Detect which cell encompasses the target text, then output its [X, Y] center coordinate. 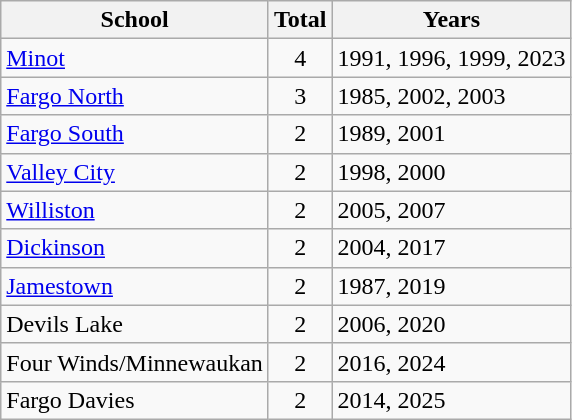
Jamestown [135, 286]
Dickinson [135, 248]
Years [452, 20]
Williston [135, 210]
Fargo South [135, 134]
2004, 2017 [452, 248]
1991, 1996, 1999, 2023 [452, 58]
1987, 2019 [452, 286]
Fargo North [135, 96]
2014, 2025 [452, 400]
3 [300, 96]
1985, 2002, 2003 [452, 96]
Minot [135, 58]
1989, 2001 [452, 134]
Four Winds/Minnewaukan [135, 362]
Valley City [135, 172]
School [135, 20]
1998, 2000 [452, 172]
Total [300, 20]
2005, 2007 [452, 210]
4 [300, 58]
2016, 2024 [452, 362]
Fargo Davies [135, 400]
Devils Lake [135, 324]
2006, 2020 [452, 324]
